Pinpoint the cell where the given text exists, returning its [x, y] midpoint coordinate. 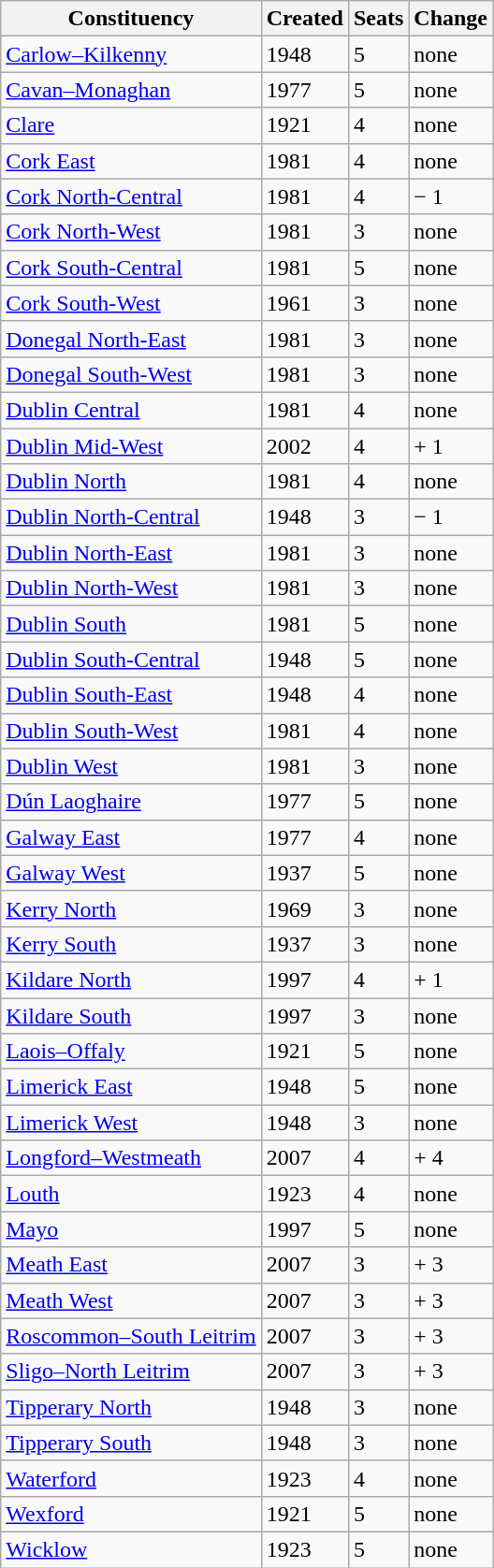
Dublin North [131, 482]
1969 [305, 908]
Dublin South-West [131, 731]
2002 [305, 446]
Cork East [131, 161]
Longford–Westmeath [131, 1158]
Tipperary South [131, 1443]
Cavan–Monaghan [131, 90]
Cork North-Central [131, 196]
Clare [131, 125]
Limerick West [131, 1123]
Donegal South-West [131, 374]
Sligo–North Leitrim [131, 1372]
Galway West [131, 873]
Kerry South [131, 944]
Created [305, 19]
Carlow–Kilkenny [131, 54]
Laois–Offaly [131, 1052]
Dublin North-East [131, 553]
Limerick East [131, 1087]
Dublin Central [131, 410]
Cork South-West [131, 303]
Meath East [131, 1265]
Dublin South-East [131, 695]
Dublin North-Central [131, 517]
Cork North-West [131, 232]
Waterford [131, 1478]
Dublin South [131, 624]
Cork South-Central [131, 268]
Louth [131, 1194]
Kildare North [131, 980]
Dublin West [131, 766]
Roscommon–South Leitrim [131, 1336]
1961 [305, 303]
Dublin Mid-West [131, 446]
Galway East [131, 837]
Kildare South [131, 1015]
Mayo [131, 1229]
Dublin South-Central [131, 660]
Dún Laoghaire [131, 802]
Wicklow [131, 1549]
Seats [378, 19]
Change [451, 19]
Kerry North [131, 908]
+ 4 [451, 1158]
Donegal North-East [131, 339]
Meath West [131, 1300]
Constituency [131, 19]
Tipperary North [131, 1407]
Wexford [131, 1514]
Dublin North-West [131, 588]
